Extract the [x, y] coordinate from the center of the cell holding the provided text.  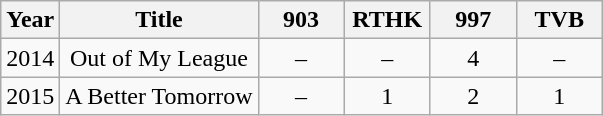
903 [301, 20]
2014 [30, 58]
RTHK [387, 20]
TVB [559, 20]
A Better Tomorrow [159, 96]
Out of My League [159, 58]
Title [159, 20]
Year [30, 20]
997 [473, 20]
4 [473, 58]
2015 [30, 96]
2 [473, 96]
